Find where the given text appears and provide that cell's center as [x, y] coordinate. 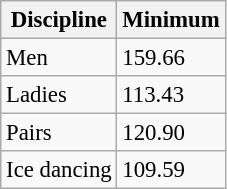
113.43 [171, 95]
Discipline [59, 20]
Pairs [59, 133]
109.59 [171, 170]
159.66 [171, 58]
120.90 [171, 133]
Minimum [171, 20]
Men [59, 58]
Ladies [59, 95]
Ice dancing [59, 170]
